Output the (X, Y) coordinate of the center of the cell containing the given text.  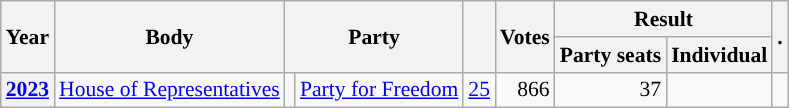
2023 (28, 90)
Votes (525, 36)
37 (610, 90)
Body (170, 36)
House of Representatives (170, 90)
Year (28, 36)
866 (525, 90)
Party seats (610, 55)
Party (374, 36)
Party for Freedom (379, 90)
. (780, 36)
Individual (719, 55)
25 (479, 90)
Result (664, 19)
